Locate the cell with the specified text and output its (x, y) center coordinate. 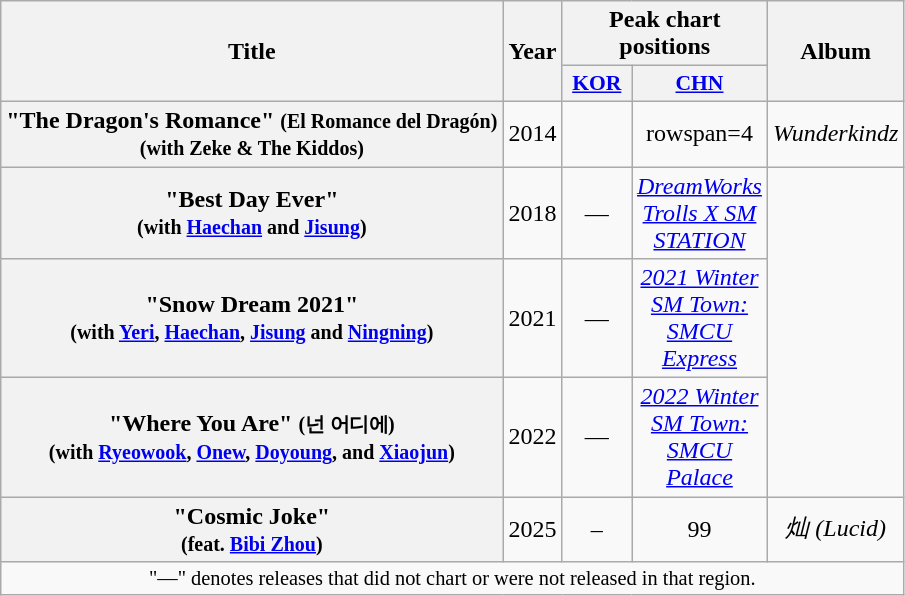
99 (700, 530)
KOR (597, 84)
2018 (532, 212)
CHN (700, 84)
Album (835, 52)
rowspan=4 (700, 134)
DreamWorks Trolls X SM STATION (700, 212)
– (597, 530)
Peak chartpositions (664, 34)
2021 (532, 318)
2014 (532, 134)
"Cosmic Joke" (feat. Bibi Zhou) (252, 530)
"The Dragon's Romance" (El Romance del Dragón)(with Zeke & The Kiddos) (252, 134)
"Where You Are" (넌 어디에)(with Ryeowook, Onew, Doyoung, and Xiaojun) (252, 438)
Title (252, 52)
2021 Winter SM Town: SMCU Express (700, 318)
"Best Day Ever"(with Haechan and Jisung) (252, 212)
2022 (532, 438)
2022 Winter SM Town: SMCU Palace (700, 438)
灿 (Lucid) (835, 530)
"Snow Dream 2021"(with Yeri, Haechan, Jisung and Ningning) (252, 318)
2025 (532, 530)
Wunderkindz (835, 134)
"—" denotes releases that did not chart or were not released in that region. (452, 579)
Year (532, 52)
